Scan for the cell matching the given text and deliver its [x, y] coordinate at center. 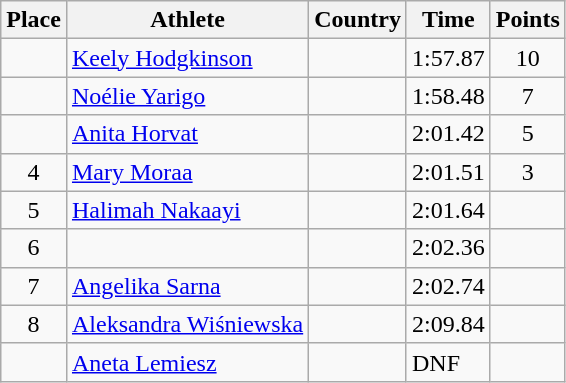
Time [448, 20]
Aneta Lemiesz [187, 362]
Noélie Yarigo [187, 96]
DNF [448, 362]
Angelika Sarna [187, 286]
10 [528, 58]
2:01.42 [448, 134]
2:02.74 [448, 286]
8 [34, 324]
Aleksandra Wiśniewska [187, 324]
2:01.64 [448, 210]
Keely Hodgkinson [187, 58]
Athlete [187, 20]
Points [528, 20]
Halimah Nakaayi [187, 210]
2:02.36 [448, 248]
1:57.87 [448, 58]
Mary Moraa [187, 172]
3 [528, 172]
2:09.84 [448, 324]
Anita Horvat [187, 134]
2:01.51 [448, 172]
4 [34, 172]
1:58.48 [448, 96]
6 [34, 248]
Country [358, 20]
Place [34, 20]
